Find where the given text appears and provide that cell's center as (x, y) coordinate. 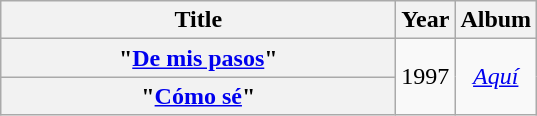
Title (198, 20)
Aquí (496, 77)
"De mis pasos" (198, 58)
1997 (426, 77)
Album (496, 20)
Year (426, 20)
"Cómo sé" (198, 96)
